Return the (x, y) coordinate for the center point of the cell that contains the specified text.  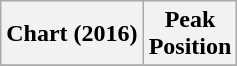
PeakPosition (190, 34)
Chart (2016) (72, 34)
